Search for the cell housing the specified text and yield its (x, y) center coordinate. 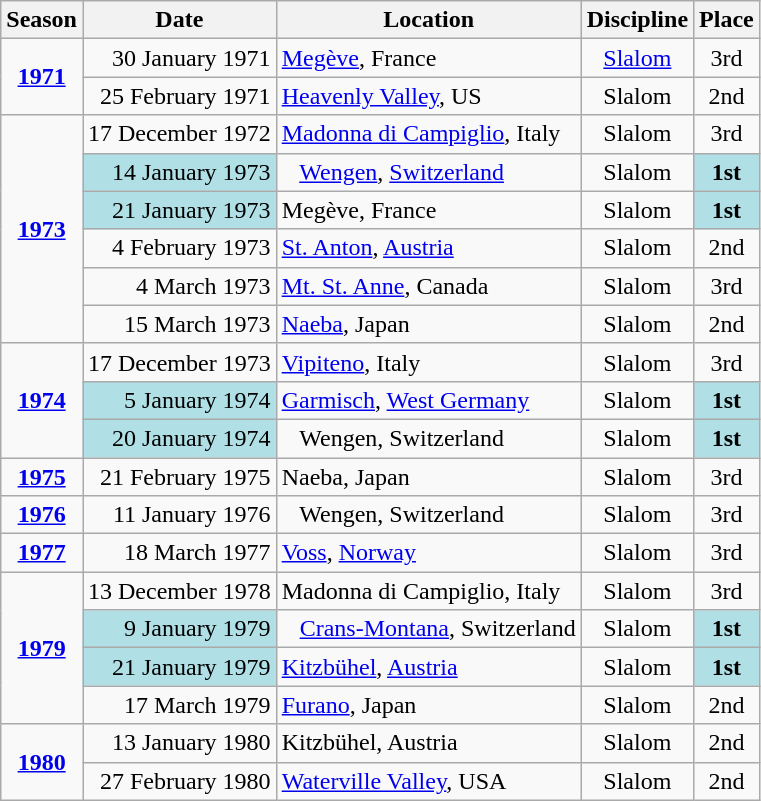
Date (179, 20)
25 February 1971 (179, 96)
4 March 1973 (179, 286)
1974 (42, 400)
18 March 1977 (179, 553)
21 January 1979 (179, 667)
Place (727, 20)
14 January 1973 (179, 172)
Mt. St. Anne, Canada (428, 286)
4 February 1973 (179, 248)
1975 (42, 477)
17 December 1972 (179, 134)
30 January 1971 (179, 58)
1979 (42, 648)
Waterville Valley, USA (428, 781)
St. Anton, Austria (428, 248)
Garmisch, West Germany (428, 400)
13 January 1980 (179, 743)
Location (428, 20)
Discipline (637, 20)
Season (42, 20)
20 January 1974 (179, 438)
21 February 1975 (179, 477)
1971 (42, 77)
Vipiteno, Italy (428, 362)
15 March 1973 (179, 324)
11 January 1976 (179, 515)
1976 (42, 515)
17 March 1979 (179, 705)
13 December 1978 (179, 591)
17 December 1973 (179, 362)
1980 (42, 762)
Heavenly Valley, US (428, 96)
27 February 1980 (179, 781)
Crans-Montana, Switzerland (428, 629)
1977 (42, 553)
Furano, Japan (428, 705)
21 January 1973 (179, 210)
5 January 1974 (179, 400)
1973 (42, 229)
Voss, Norway (428, 553)
9 January 1979 (179, 629)
